Detect which cell encompasses the target text, then output its (X, Y) center coordinate. 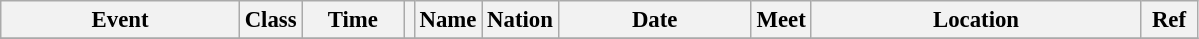
Time (353, 20)
Meet (781, 20)
Nation (520, 20)
Ref (1169, 20)
Name (448, 20)
Class (270, 20)
Date (654, 20)
Event (120, 20)
Location (976, 20)
